Find where the given text appears and provide that cell's center as (x, y) coordinate. 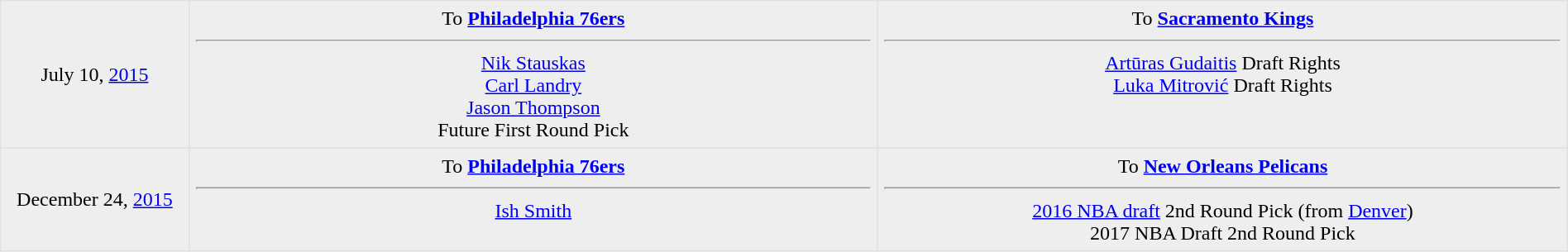
July 10, 2015 (94, 74)
December 24, 2015 (94, 199)
To Philadelphia 76ersNik StauskasCarl LandryJason ThompsonFuture First Round Pick (533, 74)
To Philadelphia 76ersIsh Smith (533, 199)
To New Orleans Pelicans2016 NBA draft 2nd Round Pick (from Denver)2017 NBA Draft 2nd Round Pick (1223, 199)
To Sacramento KingsArtūras Gudaitis Draft RightsLuka Mitrović Draft Rights (1223, 74)
